Extract the (X, Y) coordinate from the center of the cell holding the provided text.  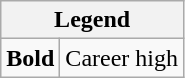
Career high (122, 58)
Bold (30, 58)
Legend (92, 20)
